Identify which cell holds the provided text, then report its (X, Y) central coordinate. 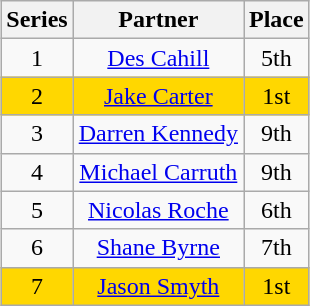
Jason Smyth (158, 286)
7 (37, 286)
Des Cahill (158, 58)
7th (277, 248)
5th (277, 58)
6th (277, 210)
5 (37, 210)
2 (37, 96)
Darren Kennedy (158, 134)
Shane Byrne (158, 248)
4 (37, 172)
Partner (158, 20)
Place (277, 20)
6 (37, 248)
Jake Carter (158, 96)
Series (37, 20)
1 (37, 58)
3 (37, 134)
Michael Carruth (158, 172)
Nicolas Roche (158, 210)
